Capture the cell that displays the provided text and extract its [X, Y] central coordinate. 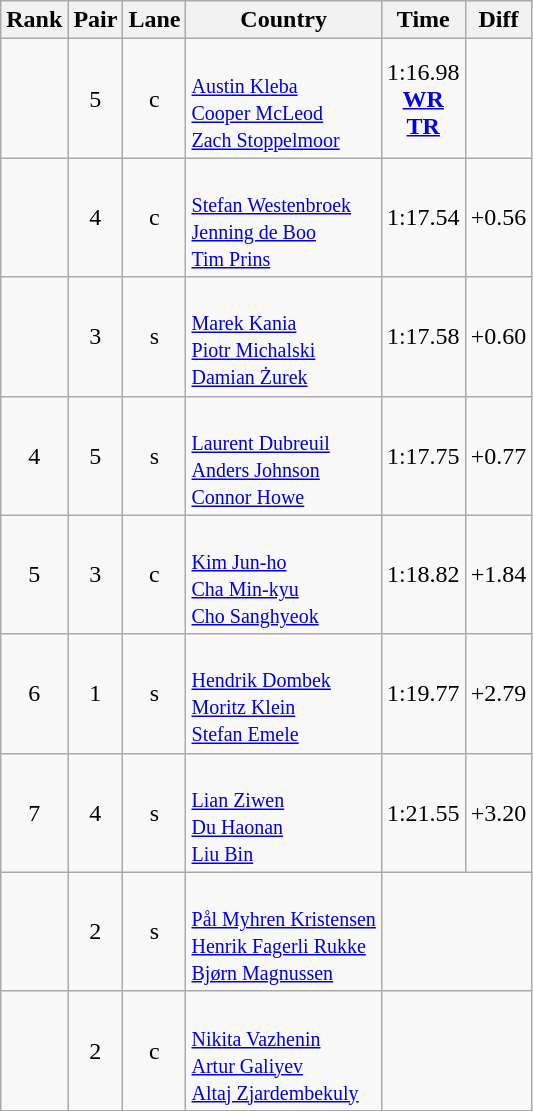
+0.60 [498, 336]
Kim Jun-hoCha Min-kyuCho Sanghyeok [284, 574]
Lane [154, 20]
Rank [34, 20]
Time [423, 20]
6 [34, 694]
1:21.55 [423, 812]
1:17.58 [423, 336]
+2.79 [498, 694]
+0.56 [498, 218]
Pair [96, 20]
+0.77 [498, 456]
Lian ZiwenDu HaonanLiu Bin [284, 812]
1:16.98WRTR [423, 98]
Stefan WestenbroekJenning de BooTim Prins [284, 218]
1:19.77 [423, 694]
+3.20 [498, 812]
1:17.75 [423, 456]
7 [34, 812]
Nikita VazheninArtur GaliyevAltaj Zjardembekuly [284, 1050]
Austin KlebaCooper McLeodZach Stoppelmoor [284, 98]
1:17.54 [423, 218]
Diff [498, 20]
+1.84 [498, 574]
Hendrik DombekMoritz KleinStefan Emele [284, 694]
Marek KaniaPiotr MichalskiDamian Żurek [284, 336]
1:18.82 [423, 574]
1 [96, 694]
Country [284, 20]
Laurent DubreuilAnders JohnsonConnor Howe [284, 456]
Pål Myhren KristensenHenrik Fagerli RukkeBjørn Magnussen [284, 932]
